Find where the given text appears and provide that cell's center as (x, y) coordinate. 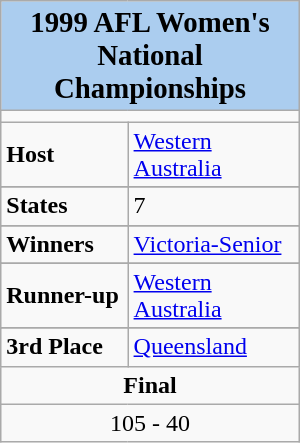
Host (64, 154)
7 (214, 206)
105 - 40 (150, 423)
3rd Place (64, 347)
Queensland (214, 347)
1999 AFL Women's National Championships (150, 56)
Final (150, 385)
Winners (64, 244)
States (64, 206)
Victoria-Senior (214, 244)
Runner-up (64, 296)
